Extract the (X, Y) coordinate from the center of the cell holding the provided text.  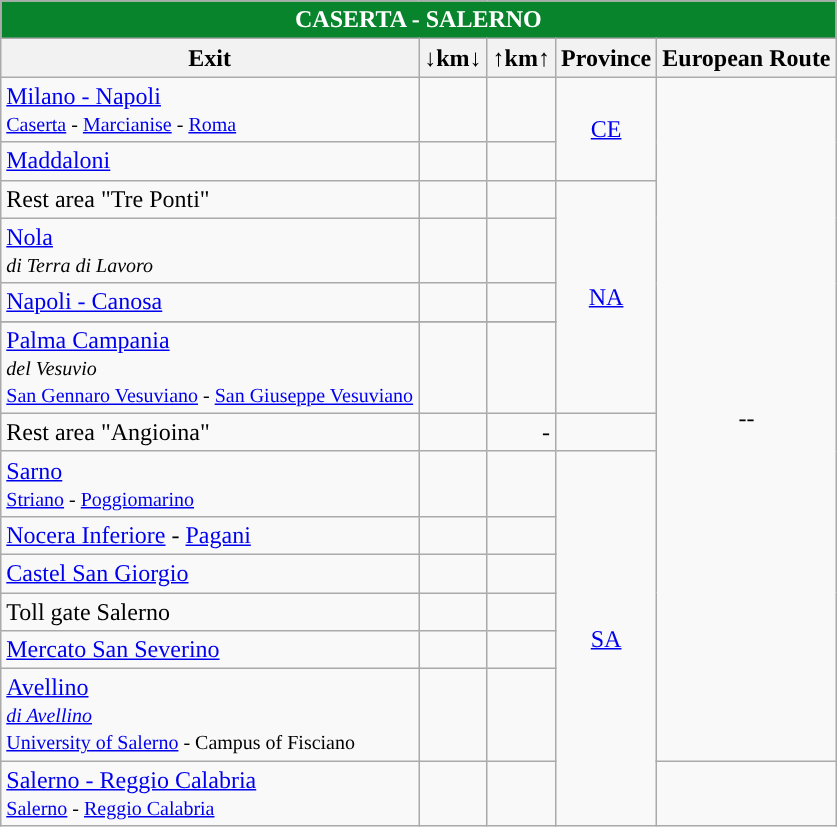
European Route (746, 58)
↓km↓ (453, 58)
Maddaloni (210, 161)
Rest area "Tre Ponti" (210, 199)
Mercato San Severino (210, 650)
Salerno - Reggio CalabriaSalerno - Reggio Calabria (210, 794)
Palma Campania del Vesuvio San Gennaro Vesuviano - San Giuseppe Vesuviano (210, 367)
Napoli - Canosa (210, 302)
Province (606, 58)
Avellino di Avellino University of Salerno - Campus of Fisciano (210, 715)
CE (606, 128)
SA (606, 638)
Milano - Napoli Caserta - Marcianise - Roma (210, 110)
Nola di Terra di Lavoro (210, 250)
NA (606, 296)
Toll gate Salerno (210, 611)
CASERTA - SALERNO (418, 20)
Castel San Giorgio (210, 573)
↑km↑ (521, 58)
Exit (210, 58)
-- (746, 419)
- (521, 432)
Rest area "Angioina" (210, 432)
SarnoStriano - Poggiomarino (210, 484)
Nocera Inferiore - Pagani (210, 535)
